Search for the cell housing the specified text and yield its [X, Y] center coordinate. 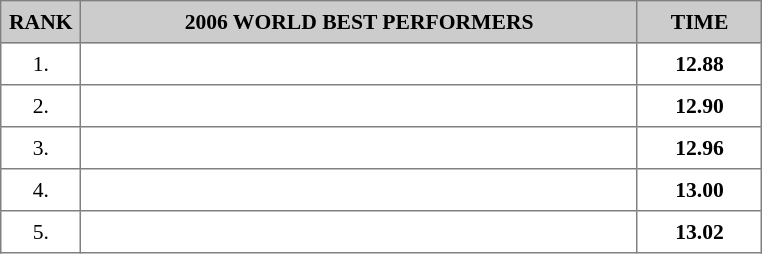
TIME [699, 22]
RANK [41, 22]
12.90 [699, 106]
5. [41, 232]
13.00 [699, 190]
2. [41, 106]
1. [41, 64]
13.02 [699, 232]
4. [41, 190]
2006 WORLD BEST PERFORMERS [359, 22]
12.88 [699, 64]
3. [41, 148]
12.96 [699, 148]
